Return the (X, Y) coordinate for the center point of the cell that contains the specified text.  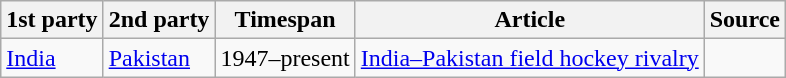
Pakistan (159, 58)
Article (530, 20)
Source (744, 20)
India–Pakistan field hockey rivalry (530, 58)
2nd party (159, 20)
India (52, 58)
Timespan (285, 20)
1947–present (285, 58)
1st party (52, 20)
